Determine the [x, y] coordinate at the center of the cell enclosing the given text.  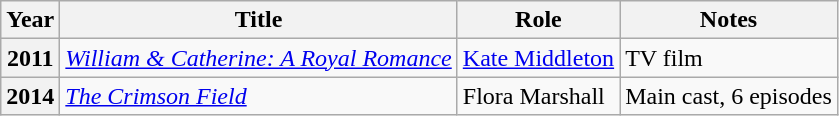
William & Catherine: A Royal Romance [258, 58]
Year [30, 20]
Main cast, 6 episodes [729, 96]
Title [258, 20]
2014 [30, 96]
Flora Marshall [538, 96]
2011 [30, 58]
Role [538, 20]
The Crimson Field [258, 96]
TV film [729, 58]
Kate Middleton [538, 58]
Notes [729, 20]
